From the cell containing the given text, extract its center point as (X, Y) coordinate. 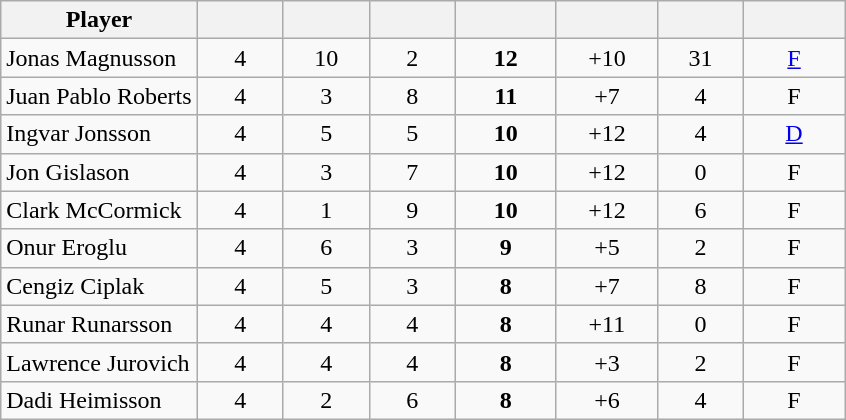
Jonas Magnusson (99, 58)
Runar Runarsson (99, 324)
Lawrence Jurovich (99, 362)
Dadi Heimisson (99, 400)
12 (506, 58)
Cengiz Ciplak (99, 286)
1 (326, 210)
Clark McCormick (99, 210)
31 (700, 58)
+10 (606, 58)
+6 (606, 400)
7 (412, 172)
D (794, 134)
11 (506, 96)
Ingvar Jonsson (99, 134)
Jon Gislason (99, 172)
Player (99, 20)
+3 (606, 362)
+5 (606, 248)
Onur Eroglu (99, 248)
Juan Pablo Roberts (99, 96)
+11 (606, 324)
